Detect which cell encompasses the target text, then output its [X, Y] center coordinate. 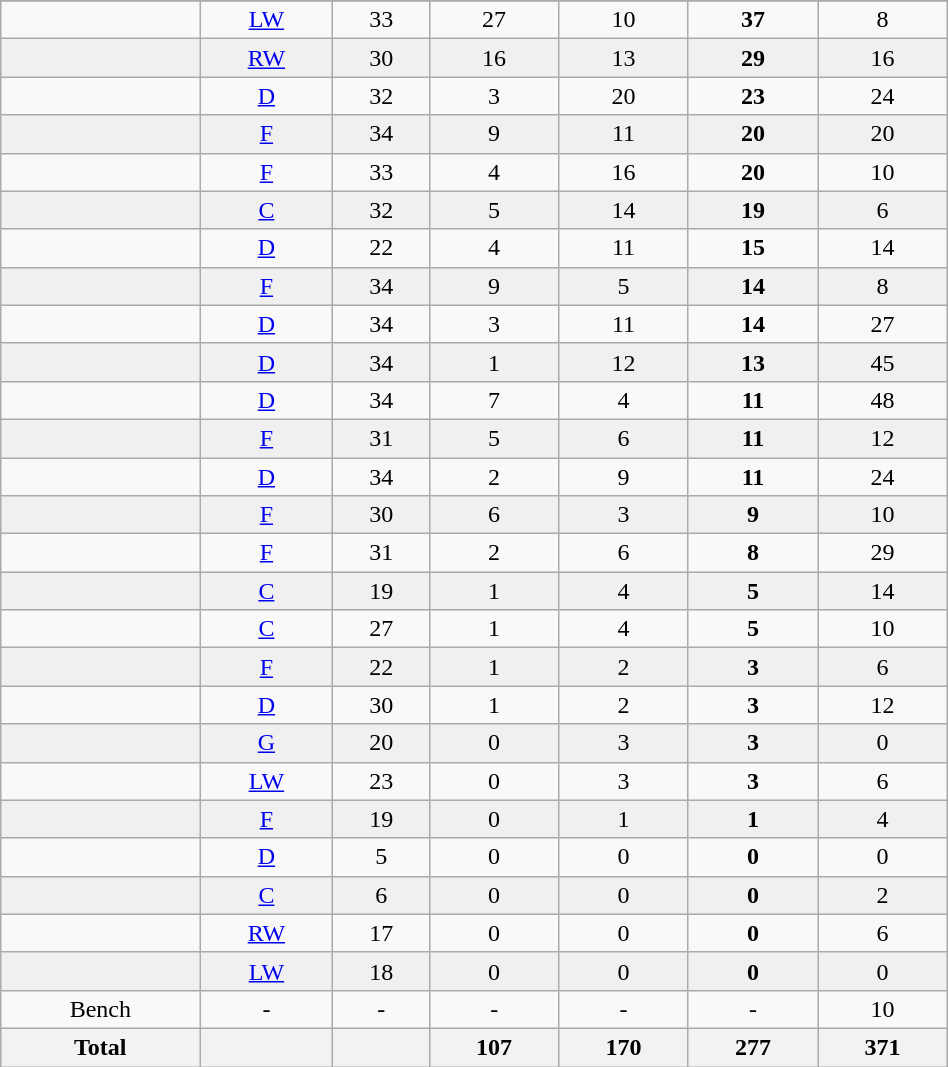
Bench [100, 1009]
Total [100, 1047]
37 [752, 20]
15 [752, 248]
7 [494, 400]
371 [883, 1047]
G [266, 743]
17 [381, 933]
48 [883, 400]
170 [624, 1047]
277 [752, 1047]
45 [883, 362]
18 [381, 971]
107 [494, 1047]
